Return the (X, Y) coordinate for the center point of the cell that contains the specified text.  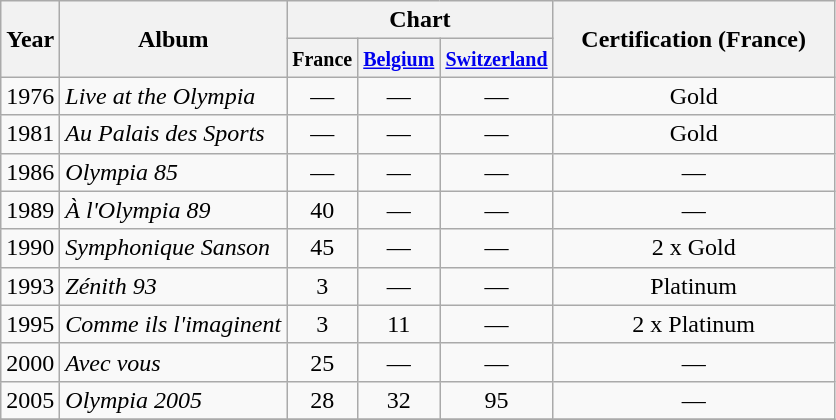
Live at the Olympia (174, 96)
25 (322, 362)
Symphonique Sanson (174, 248)
Chart (420, 20)
2 x Gold (694, 248)
2 x Platinum (694, 324)
Avec vous (174, 362)
32 (399, 400)
Zénith 93 (174, 286)
Album (174, 39)
Olympia 85 (174, 172)
1986 (30, 172)
2005 (30, 400)
Belgium (399, 58)
Certification (France) (694, 39)
Olympia 2005 (174, 400)
45 (322, 248)
95 (496, 400)
11 (399, 324)
À l'Olympia 89 (174, 210)
1981 (30, 134)
40 (322, 210)
1993 (30, 286)
Switzerland (496, 58)
1995 (30, 324)
1990 (30, 248)
1976 (30, 96)
Au Palais des Sports (174, 134)
France (322, 58)
28 (322, 400)
1989 (30, 210)
2000 (30, 362)
Platinum (694, 286)
Comme ils l'imaginent (174, 324)
Year (30, 39)
